Determine the (X, Y) coordinate at the center of the cell enclosing the given text.  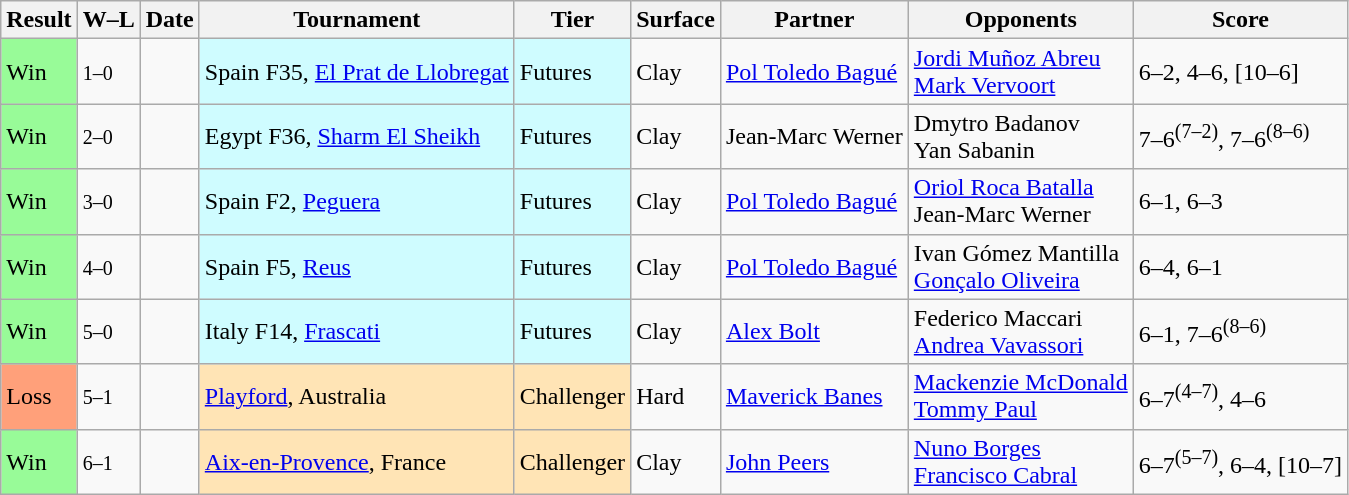
Tournament (356, 20)
Nuno Borges Francisco Cabral (1020, 462)
Spain F2, Peguera (356, 202)
Hard (676, 396)
5–0 (108, 332)
Maverick Banes (814, 396)
7–6(7–2), 7–6(8–6) (1240, 136)
Jean-Marc Werner (814, 136)
W–L (108, 20)
Aix-en-Provence, France (356, 462)
Opponents (1020, 20)
6–7(5–7), 6–4, [10–7] (1240, 462)
Federico Maccari Andrea Vavassori (1020, 332)
6–4, 6–1 (1240, 266)
6–1, 7–6(8–6) (1240, 332)
Alex Bolt (814, 332)
Partner (814, 20)
Spain F5, Reus (356, 266)
Tier (572, 20)
Dmytro Badanov Yan Sabanin (1020, 136)
Jordi Muñoz Abreu Mark Vervoort (1020, 72)
3–0 (108, 202)
Oriol Roca Batalla Jean-Marc Werner (1020, 202)
Ivan Gómez Mantilla Gonçalo Oliveira (1020, 266)
Date (170, 20)
Egypt F36, Sharm El Sheikh (356, 136)
4–0 (108, 266)
6–1, 6–3 (1240, 202)
Mackenzie McDonald Tommy Paul (1020, 396)
6–1 (108, 462)
5–1 (108, 396)
1–0 (108, 72)
Playford, Australia (356, 396)
6–7(4–7), 4–6 (1240, 396)
Result (39, 20)
John Peers (814, 462)
Score (1240, 20)
2–0 (108, 136)
Surface (676, 20)
6–2, 4–6, [10–6] (1240, 72)
Loss (39, 396)
Italy F14, Frascati (356, 332)
Spain F35, El Prat de Llobregat (356, 72)
